Extract the (x, y) coordinate from the center of the cell holding the provided text.  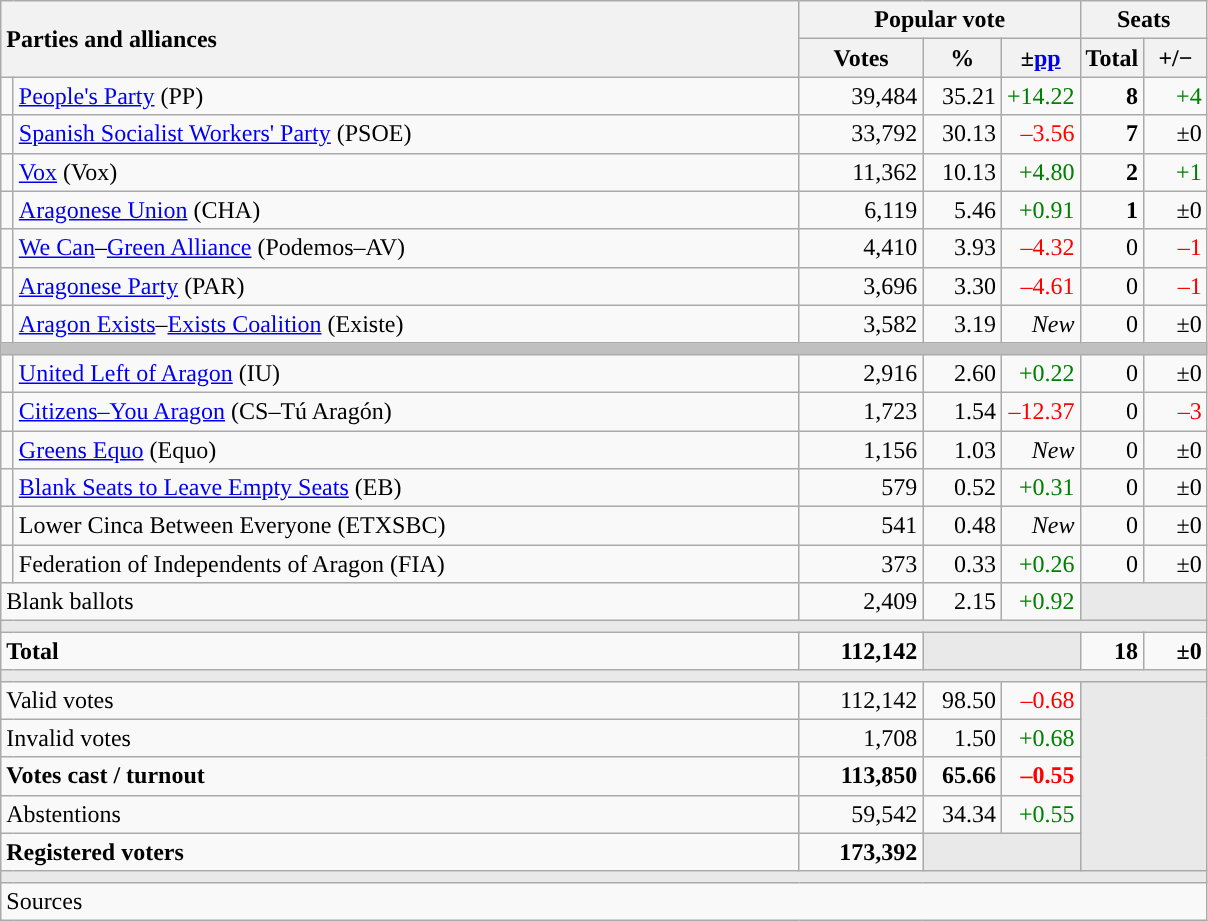
8 (1112, 96)
+0.26 (1040, 564)
–3 (1176, 411)
Spanish Socialist Workers' Party (PSOE) (406, 134)
1 (1112, 210)
Votes cast / turnout (400, 776)
2,916 (861, 373)
–3.56 (1040, 134)
Parties and alliances (400, 39)
3.30 (962, 286)
35.21 (962, 96)
1,708 (861, 738)
1,156 (861, 449)
1.50 (962, 738)
2.15 (962, 602)
Valid votes (400, 700)
541 (861, 526)
United Left of Aragon (IU) (406, 373)
+14.22 (1040, 96)
4,410 (861, 248)
98.50 (962, 700)
11,362 (861, 172)
173,392 (861, 852)
Registered voters (400, 852)
We Can–Green Alliance (Podemos–AV) (406, 248)
2 (1112, 172)
Seats (1144, 20)
1.54 (962, 411)
3.19 (962, 324)
2.60 (962, 373)
–4.61 (1040, 286)
Popular vote (940, 20)
+0.91 (1040, 210)
±pp (1040, 58)
Sources (604, 901)
10.13 (962, 172)
113,850 (861, 776)
579 (861, 488)
–0.68 (1040, 700)
Federation of Independents of Aragon (FIA) (406, 564)
Blank ballots (400, 602)
1.03 (962, 449)
0.48 (962, 526)
7 (1112, 134)
30.13 (962, 134)
+0.22 (1040, 373)
65.66 (962, 776)
373 (861, 564)
3,582 (861, 324)
+1 (1176, 172)
Abstentions (400, 814)
+0.55 (1040, 814)
33,792 (861, 134)
6,119 (861, 210)
Invalid votes (400, 738)
+4.80 (1040, 172)
3.93 (962, 248)
Lower Cinca Between Everyone (ETXSBC) (406, 526)
+0.92 (1040, 602)
Aragon Exists–Exists Coalition (Existe) (406, 324)
+0.68 (1040, 738)
Blank Seats to Leave Empty Seats (EB) (406, 488)
–0.55 (1040, 776)
People's Party (PP) (406, 96)
–4.32 (1040, 248)
34.34 (962, 814)
–12.37 (1040, 411)
3,696 (861, 286)
% (962, 58)
39,484 (861, 96)
+0.31 (1040, 488)
2,409 (861, 602)
Votes (861, 58)
0.33 (962, 564)
Greens Equo (Equo) (406, 449)
59,542 (861, 814)
+4 (1176, 96)
18 (1112, 651)
Aragonese Party (PAR) (406, 286)
0.52 (962, 488)
Aragonese Union (CHA) (406, 210)
1,723 (861, 411)
Vox (Vox) (406, 172)
+/− (1176, 58)
5.46 (962, 210)
Citizens–You Aragon (CS–Tú Aragón) (406, 411)
